Output the (X, Y) coordinate of the center of the cell containing the given text.  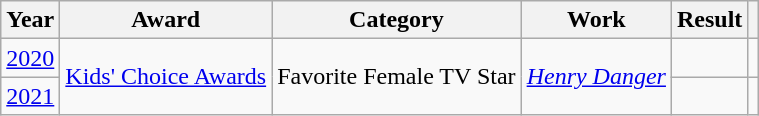
Award (166, 20)
Work (596, 20)
Kids' Choice Awards (166, 77)
Category (396, 20)
Henry Danger (596, 77)
2021 (30, 96)
Result (709, 20)
2020 (30, 58)
Year (30, 20)
Favorite Female TV Star (396, 77)
